Output the [X, Y] coordinate of the center of the cell containing the given text.  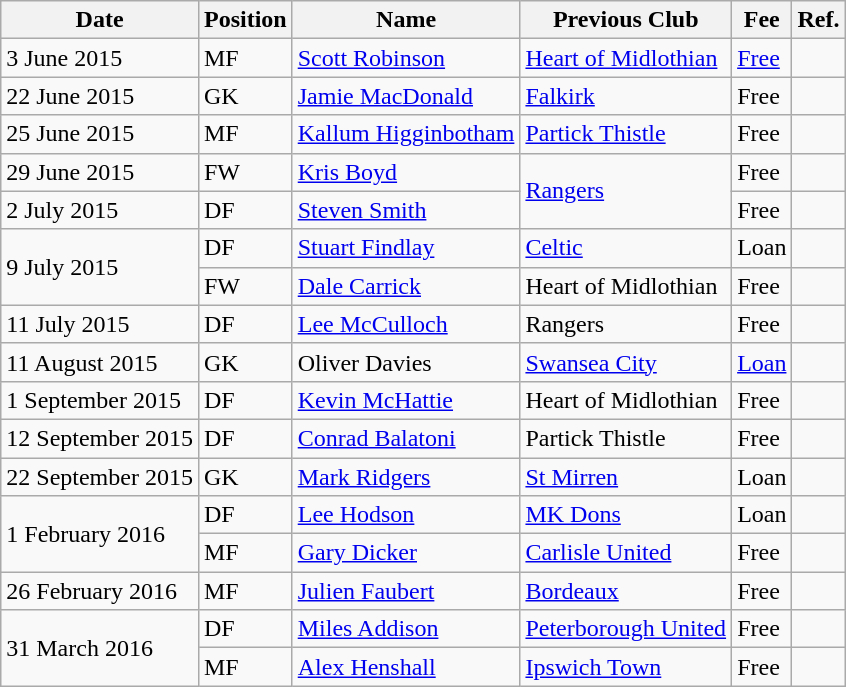
Steven Smith [406, 210]
Stuart Findlay [406, 248]
Scott Robinson [406, 58]
Bordeaux [626, 591]
Fee [762, 20]
1 February 2016 [100, 534]
St Mirren [626, 477]
Kris Boyd [406, 172]
Celtic [626, 248]
22 September 2015 [100, 477]
Lee Hodson [406, 515]
Kallum Higginbotham [406, 134]
22 June 2015 [100, 96]
Position [245, 20]
Carlisle United [626, 553]
Conrad Balatoni [406, 438]
MK Dons [626, 515]
Ref. [818, 20]
Falkirk [626, 96]
Miles Addison [406, 629]
Ipswich Town [626, 667]
Dale Carrick [406, 286]
Name [406, 20]
Oliver Davies [406, 362]
11 August 2015 [100, 362]
25 June 2015 [100, 134]
12 September 2015 [100, 438]
Swansea City [626, 362]
3 June 2015 [100, 58]
Peterborough United [626, 629]
1 September 2015 [100, 400]
9 July 2015 [100, 267]
Alex Henshall [406, 667]
Julien Faubert [406, 591]
11 July 2015 [100, 324]
Lee McCulloch [406, 324]
2 July 2015 [100, 210]
29 June 2015 [100, 172]
Date [100, 20]
26 February 2016 [100, 591]
Previous Club [626, 20]
Mark Ridgers [406, 477]
Jamie MacDonald [406, 96]
31 March 2016 [100, 648]
Kevin McHattie [406, 400]
Gary Dicker [406, 553]
